Return (X, Y) of the center of cell containing provided text 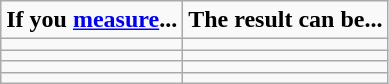
If you measure... (92, 20)
The result can be... (286, 20)
